For the text-containing cell, return its midpoint in [x, y] coordinate format. 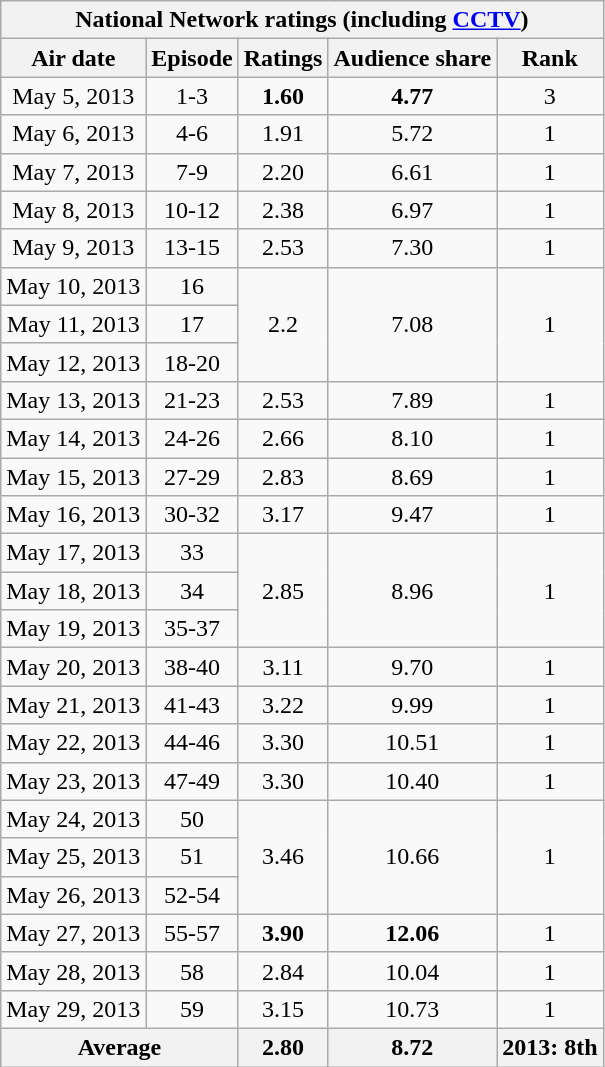
59 [192, 1009]
10-12 [192, 210]
May 28, 2013 [74, 971]
24-26 [192, 438]
12.06 [412, 933]
Episode [192, 58]
34 [192, 591]
May 8, 2013 [74, 210]
3.90 [283, 933]
7-9 [192, 172]
May 7, 2013 [74, 172]
13-15 [192, 248]
May 21, 2013 [74, 705]
Average [120, 1047]
2.38 [283, 210]
58 [192, 971]
Air date [74, 58]
8.72 [412, 1047]
10.40 [412, 781]
4-6 [192, 134]
Audience share [412, 58]
1.60 [283, 96]
10.51 [412, 743]
Rank [550, 58]
10.73 [412, 1009]
Ratings [283, 58]
30-32 [192, 515]
6.61 [412, 172]
7.30 [412, 248]
27-29 [192, 477]
May 5, 2013 [74, 96]
May 9, 2013 [74, 248]
8.69 [412, 477]
1.91 [283, 134]
2.84 [283, 971]
33 [192, 553]
May 15, 2013 [74, 477]
2.20 [283, 172]
May 12, 2013 [74, 362]
7.89 [412, 400]
51 [192, 857]
3.22 [283, 705]
May 19, 2013 [74, 629]
3.15 [283, 1009]
9.47 [412, 515]
55-57 [192, 933]
8.10 [412, 438]
May 22, 2013 [74, 743]
47-49 [192, 781]
7.08 [412, 324]
National Network ratings (including CCTV) [302, 20]
3.46 [283, 857]
41-43 [192, 705]
May 10, 2013 [74, 286]
3.11 [283, 667]
10.04 [412, 971]
44-46 [192, 743]
18-20 [192, 362]
2.83 [283, 477]
3.17 [283, 515]
2.66 [283, 438]
9.70 [412, 667]
38-40 [192, 667]
9.99 [412, 705]
May 16, 2013 [74, 515]
May 27, 2013 [74, 933]
50 [192, 819]
2.80 [283, 1047]
May 18, 2013 [74, 591]
May 13, 2013 [74, 400]
May 6, 2013 [74, 134]
8.96 [412, 591]
2013: 8th [550, 1047]
21-23 [192, 400]
May 24, 2013 [74, 819]
May 25, 2013 [74, 857]
1-3 [192, 96]
10.66 [412, 857]
5.72 [412, 134]
May 26, 2013 [74, 895]
2.85 [283, 591]
May 23, 2013 [74, 781]
2.2 [283, 324]
May 11, 2013 [74, 324]
4.77 [412, 96]
3 [550, 96]
May 29, 2013 [74, 1009]
35-37 [192, 629]
6.97 [412, 210]
May 17, 2013 [74, 553]
May 14, 2013 [74, 438]
17 [192, 324]
16 [192, 286]
May 20, 2013 [74, 667]
52-54 [192, 895]
